Capture the cell that displays the provided text and extract its [X, Y] central coordinate. 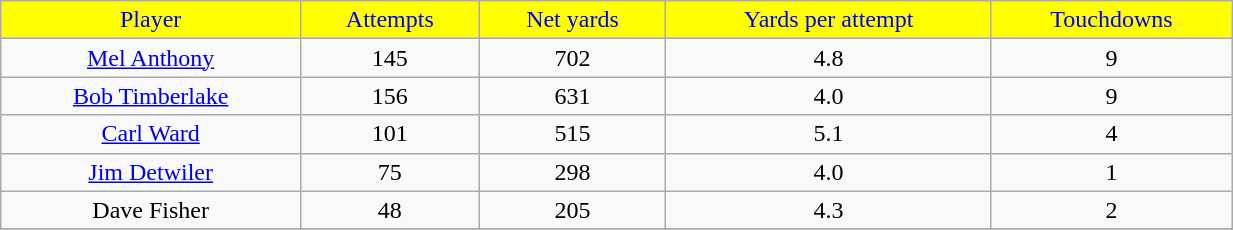
101 [390, 134]
Jim Detwiler [151, 172]
4.8 [828, 58]
1 [1111, 172]
156 [390, 96]
4 [1111, 134]
205 [572, 210]
Player [151, 20]
2 [1111, 210]
48 [390, 210]
Touchdowns [1111, 20]
515 [572, 134]
631 [572, 96]
Net yards [572, 20]
Dave Fisher [151, 210]
5.1 [828, 134]
4.3 [828, 210]
Attempts [390, 20]
Yards per attempt [828, 20]
Mel Anthony [151, 58]
702 [572, 58]
Carl Ward [151, 134]
145 [390, 58]
298 [572, 172]
Bob Timberlake [151, 96]
75 [390, 172]
